Return the [X, Y] coordinate for the center point of the cell that contains the specified text.  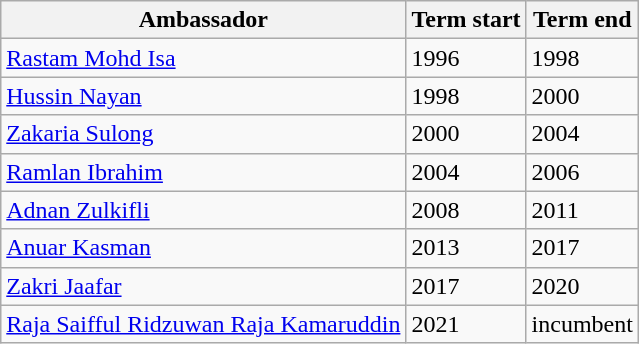
2013 [466, 248]
2011 [582, 210]
2008 [466, 210]
Term end [582, 20]
Ambassador [204, 20]
2020 [582, 286]
1996 [466, 58]
Adnan Zulkifli [204, 210]
2006 [582, 172]
Zakaria Sulong [204, 134]
Term start [466, 20]
Rastam Mohd Isa [204, 58]
Raja Saifful Ridzuwan Raja Kamaruddin [204, 324]
Anuar Kasman [204, 248]
incumbent [582, 324]
2021 [466, 324]
Ramlan Ibrahim [204, 172]
Hussin Nayan [204, 96]
Zakri Jaafar [204, 286]
